For the text-containing cell, return its midpoint in (X, Y) coordinate format. 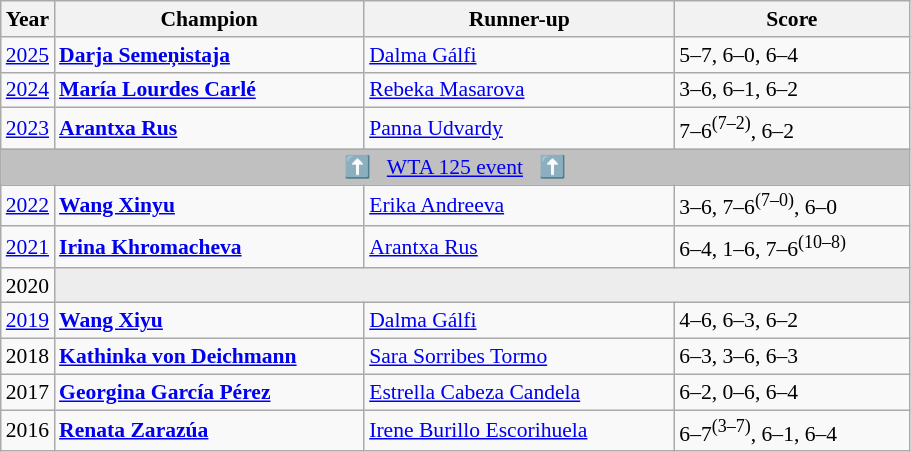
3–6, 6–1, 6–2 (792, 90)
Panna Udvardy (519, 128)
2018 (28, 357)
4–6, 6–3, 6–2 (792, 321)
Kathinka von Deichmann (209, 357)
Estrella Cabeza Candela (519, 392)
2019 (28, 321)
Wang Xinyu (209, 206)
6–4, 1–6, 7–6(10–8) (792, 246)
Irina Khromacheva (209, 246)
6–2, 0–6, 6–4 (792, 392)
2024 (28, 90)
6–7(3–7), 6–1, 6–4 (792, 430)
Irene Burillo Escorihuela (519, 430)
Rebeka Masarova (519, 90)
2023 (28, 128)
7–6(7–2), 6–2 (792, 128)
Erika Andreeva (519, 206)
2020 (28, 286)
Georgina García Pérez (209, 392)
Wang Xiyu (209, 321)
2016 (28, 430)
⬆️ WTA 125 event ⬆️ (456, 167)
2025 (28, 55)
2022 (28, 206)
María Lourdes Carlé (209, 90)
Renata Zarazúa (209, 430)
Year (28, 19)
2021 (28, 246)
2017 (28, 392)
Score (792, 19)
5–7, 6–0, 6–4 (792, 55)
3–6, 7–6(7–0), 6–0 (792, 206)
Darja Semeņistaja (209, 55)
Champion (209, 19)
6–3, 3–6, 6–3 (792, 357)
Runner-up (519, 19)
Sara Sorribes Tormo (519, 357)
